Detect which cell encompasses the target text, then output its [X, Y] center coordinate. 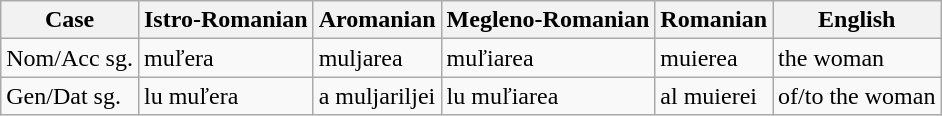
lu muľera [226, 96]
Megleno-Romanian [548, 20]
Gen/Dat sg. [70, 96]
lu muľiarea [548, 96]
al muierei [714, 96]
the woman [857, 58]
Aromanian [377, 20]
Istro-Romanian [226, 20]
muľiarea [548, 58]
muľera [226, 58]
Romanian [714, 20]
a muljariljei [377, 96]
English [857, 20]
Nom/Acc sg. [70, 58]
muierea [714, 58]
muljarea [377, 58]
Case [70, 20]
of/to the woman [857, 96]
